Extract the (X, Y) coordinate from the center of the cell holding the provided text.  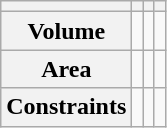
Area (66, 69)
Constraints (66, 107)
Volume (66, 31)
